Capture the cell that displays the provided text and extract its [X, Y] central coordinate. 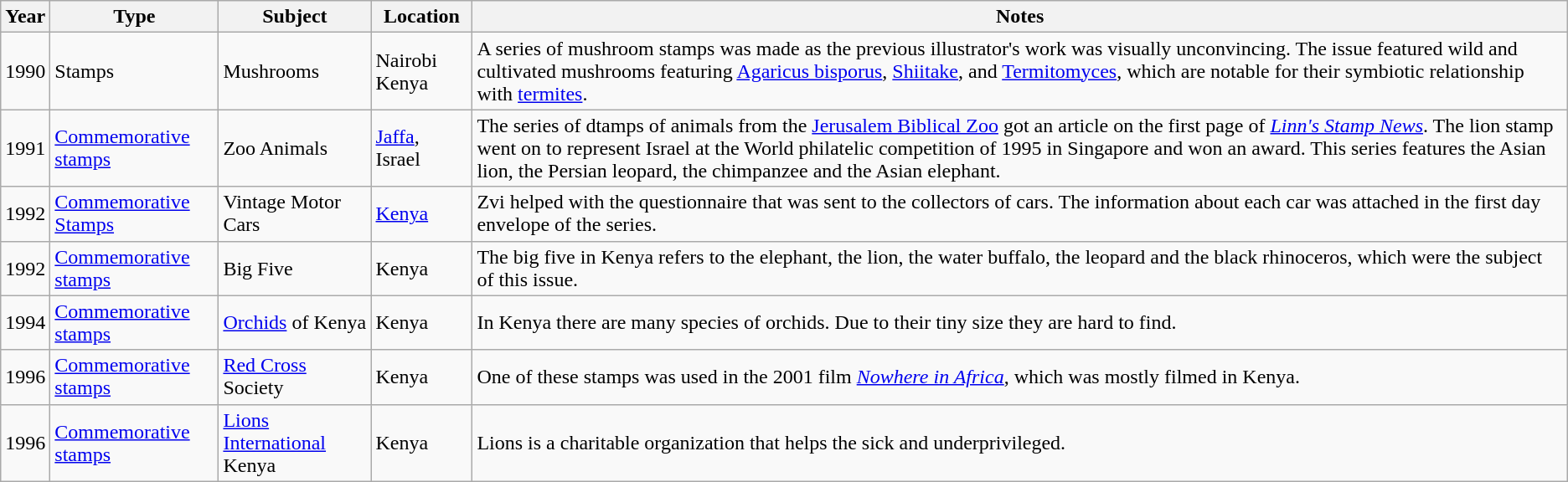
Notes [1020, 17]
1990 [25, 71]
Orchids of Kenya [295, 323]
Location [422, 17]
1991 [25, 148]
One of these stamps was used in the 2001 film Nowhere in Africa, which was mostly filmed in Kenya. [1020, 377]
Type [134, 17]
Stamps [134, 71]
1994 [25, 323]
Big Five [295, 268]
Year [25, 17]
Jaffa, Israel [422, 148]
Red Cross Society [295, 377]
In Kenya there are many species of orchids. Due to their tiny size they are hard to find. [1020, 323]
Vintage Motor Cars [295, 214]
Nairobi Kenya [422, 71]
Mushrooms [295, 71]
Lions International Kenya [295, 443]
Commemorative Stamps [134, 214]
Zoo Animals [295, 148]
Subject [295, 17]
Lions is a charitable organization that helps the sick and underprivileged. [1020, 443]
